Return (X, Y) of the center of cell containing provided text 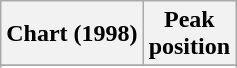
Peakposition (189, 34)
Chart (1998) (72, 34)
